Search for the cell housing the specified text and yield its [X, Y] center coordinate. 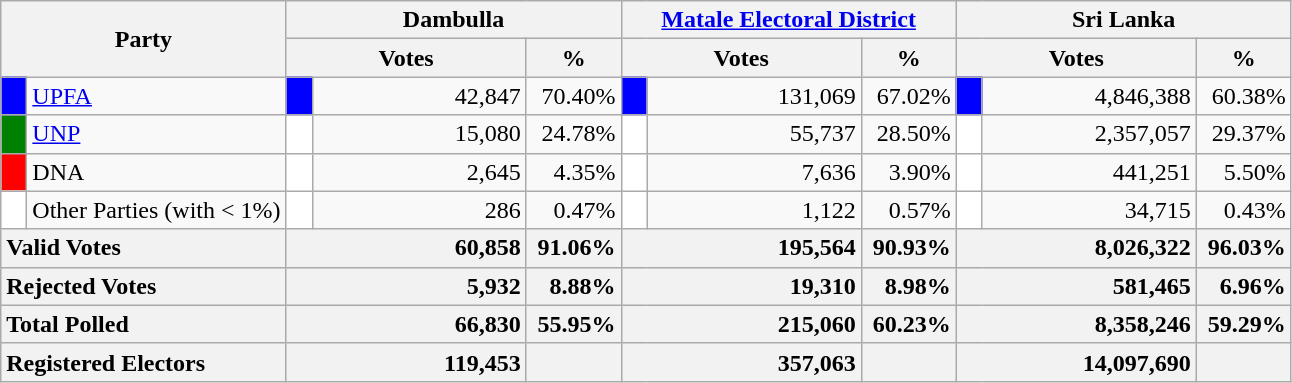
8,358,246 [1076, 324]
60.23% [908, 324]
29.37% [1244, 134]
4,846,388 [1089, 96]
441,251 [1089, 172]
581,465 [1076, 286]
2,645 [419, 172]
Matale Electoral District [788, 20]
55.95% [574, 324]
60,858 [406, 248]
66,830 [406, 324]
15,080 [419, 134]
67.02% [908, 96]
59.29% [1244, 324]
195,564 [741, 248]
Dambulla [454, 20]
0.57% [908, 210]
96.03% [1244, 248]
357,063 [741, 362]
Valid Votes [144, 248]
5.50% [1244, 172]
3.90% [908, 172]
6.96% [1244, 286]
1,122 [754, 210]
286 [419, 210]
DNA [156, 172]
8.98% [908, 286]
2,357,057 [1089, 134]
14,097,690 [1076, 362]
131,069 [754, 96]
UPFA [156, 96]
8.88% [574, 286]
42,847 [419, 96]
55,737 [754, 134]
Sri Lanka [1124, 20]
0.43% [1244, 210]
Total Polled [144, 324]
34,715 [1089, 210]
215,060 [741, 324]
91.06% [574, 248]
Registered Electors [144, 362]
90.93% [908, 248]
5,932 [406, 286]
Rejected Votes [144, 286]
119,453 [406, 362]
Party [144, 39]
24.78% [574, 134]
4.35% [574, 172]
7,636 [754, 172]
Other Parties (with < 1%) [156, 210]
UNP [156, 134]
28.50% [908, 134]
70.40% [574, 96]
0.47% [574, 210]
8,026,322 [1076, 248]
60.38% [1244, 96]
19,310 [741, 286]
